Extract the [x, y] coordinate from the center of the cell holding the provided text.  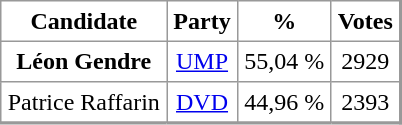
Votes [366, 21]
Candidate [84, 21]
Patrice Raffarin [84, 102]
44,96 % [284, 102]
2929 [366, 61]
UMP [202, 61]
% [284, 21]
DVD [202, 102]
Party [202, 21]
55,04 % [284, 61]
2393 [366, 102]
Léon Gendre [84, 61]
